Identify which cell holds the provided text, then report its [x, y] central coordinate. 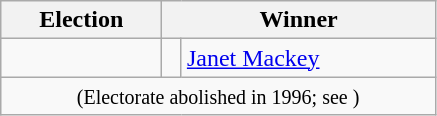
Janet Mackey [308, 58]
Election [82, 20]
Winner [299, 20]
(Electorate abolished in 1996; see ) [218, 96]
